Capture the cell that displays the provided text and extract its (X, Y) central coordinate. 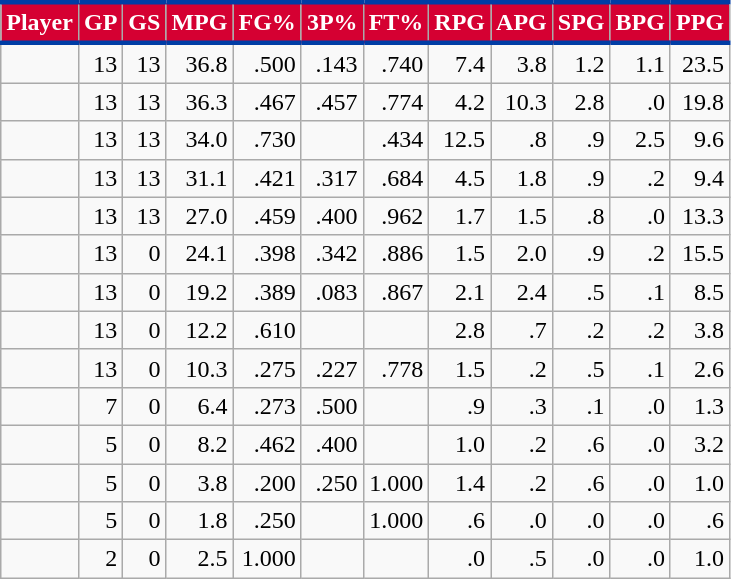
.083 (332, 292)
.774 (396, 102)
1.4 (460, 483)
.778 (396, 368)
.457 (332, 102)
.886 (396, 254)
.200 (267, 483)
7 (100, 406)
19.2 (200, 292)
1.7 (460, 216)
2.4 (522, 292)
2 (100, 559)
.317 (332, 178)
9.6 (700, 140)
24.1 (200, 254)
8.5 (700, 292)
RPG (460, 22)
4.2 (460, 102)
19.8 (700, 102)
2.1 (460, 292)
8.2 (200, 444)
PPG (700, 22)
FG% (267, 22)
.227 (332, 368)
.421 (267, 178)
.275 (267, 368)
3.2 (700, 444)
23.5 (700, 63)
6.4 (200, 406)
.867 (396, 292)
.467 (267, 102)
36.3 (200, 102)
3P% (332, 22)
BPG (640, 22)
.462 (267, 444)
2.6 (700, 368)
.7 (522, 330)
13.3 (700, 216)
.684 (396, 178)
4.5 (460, 178)
34.0 (200, 140)
7.4 (460, 63)
FT% (396, 22)
1.1 (640, 63)
MPG (200, 22)
APG (522, 22)
2.0 (522, 254)
.143 (332, 63)
1.2 (581, 63)
.730 (267, 140)
.459 (267, 216)
.389 (267, 292)
9.4 (700, 178)
12.2 (200, 330)
12.5 (460, 140)
.434 (396, 140)
31.1 (200, 178)
GP (100, 22)
.610 (267, 330)
.342 (332, 254)
.273 (267, 406)
.3 (522, 406)
GS (144, 22)
.398 (267, 254)
15.5 (700, 254)
.740 (396, 63)
1.3 (700, 406)
27.0 (200, 216)
36.8 (200, 63)
SPG (581, 22)
.962 (396, 216)
Player (40, 22)
